Return (x, y) of the center of cell containing provided text 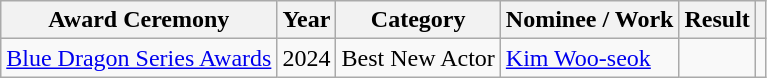
Best New Actor (418, 58)
Category (418, 20)
2024 (306, 58)
Kim Woo-seok (590, 58)
Result (717, 20)
Blue Dragon Series Awards (139, 58)
Nominee / Work (590, 20)
Award Ceremony (139, 20)
Year (306, 20)
